Extract the (x, y) coordinate from the center of the cell holding the provided text.  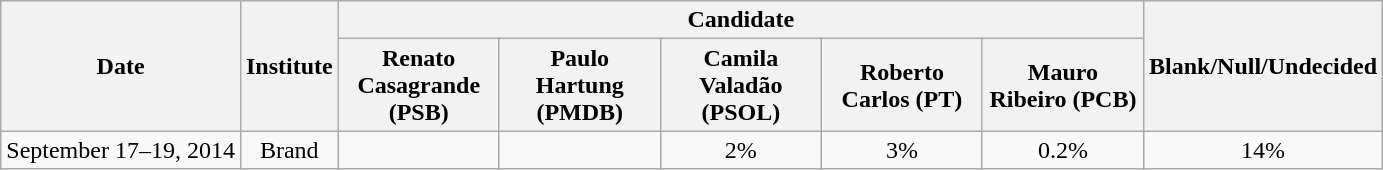
Candidate (740, 20)
Mauro Ribeiro (PCB) (1062, 85)
September 17–19, 2014 (121, 150)
14% (1262, 150)
Renato Casagrande (PSB) (418, 85)
Paulo Hartung (PMDB) (580, 85)
Blank/Null/Undecided (1262, 66)
0.2% (1062, 150)
Date (121, 66)
Brand (289, 150)
Institute (289, 66)
3% (902, 150)
Roberto Carlos (PT) (902, 85)
Camila Valadão (PSOL) (740, 85)
2% (740, 150)
